Detect which cell encompasses the target text, then output its [X, Y] center coordinate. 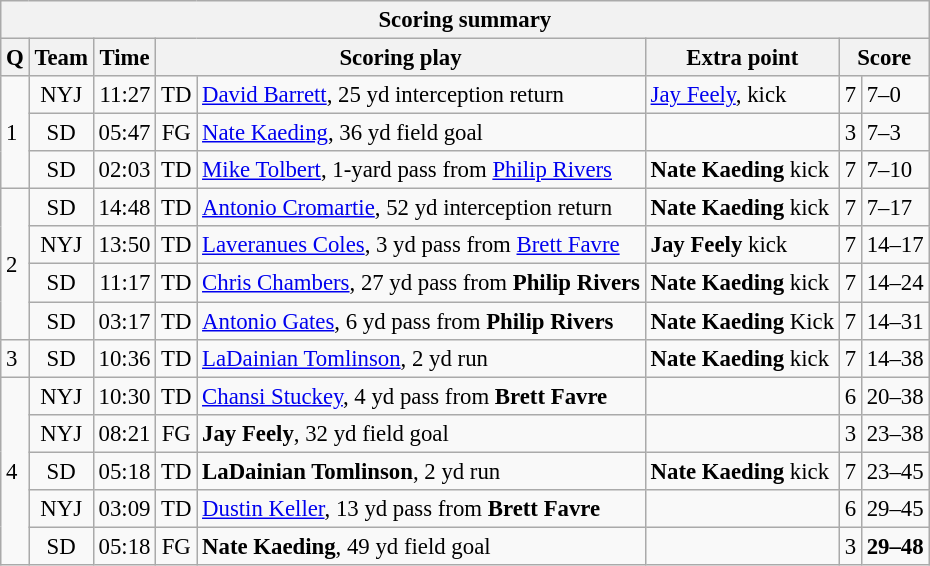
14–17 [895, 245]
14–38 [895, 358]
Nate Kaeding, 36 yd field goal [422, 133]
Antonio Cromartie, 52 yd interception return [422, 208]
10:36 [124, 358]
23–45 [895, 471]
13:50 [124, 245]
10:30 [124, 396]
Scoring play [400, 58]
02:03 [124, 170]
2 [15, 264]
Time [124, 58]
20–38 [895, 396]
Jay Feely, 32 yd field goal [422, 433]
14:48 [124, 208]
Antonio Gates, 6 yd pass from Philip Rivers [422, 321]
4 [15, 471]
03:17 [124, 321]
Chansi Stuckey, 4 yd pass from Brett Favre [422, 396]
Dustin Keller, 13 yd pass from Brett Favre [422, 509]
Laveranues Coles, 3 yd pass from Brett Favre [422, 245]
David Barrett, 25 yd interception return [422, 95]
29–48 [895, 546]
14–31 [895, 321]
Jay Feely kick [742, 245]
Extra point [742, 58]
Scoring summary [465, 20]
Mike Tolbert, 1-yard pass from Philip Rivers [422, 170]
Score [884, 58]
29–45 [895, 509]
23–38 [895, 433]
7–0 [895, 95]
7–3 [895, 133]
1 [15, 132]
03:09 [124, 509]
11:17 [124, 283]
7–17 [895, 208]
Q [15, 58]
Nate Kaeding Kick [742, 321]
14–24 [895, 283]
08:21 [124, 433]
Team [61, 58]
Chris Chambers, 27 yd pass from Philip Rivers [422, 283]
11:27 [124, 95]
Nate Kaeding, 49 yd field goal [422, 546]
05:47 [124, 133]
7–10 [895, 170]
Jay Feely, kick [742, 95]
